Capture the cell that displays the provided text and extract its [x, y] central coordinate. 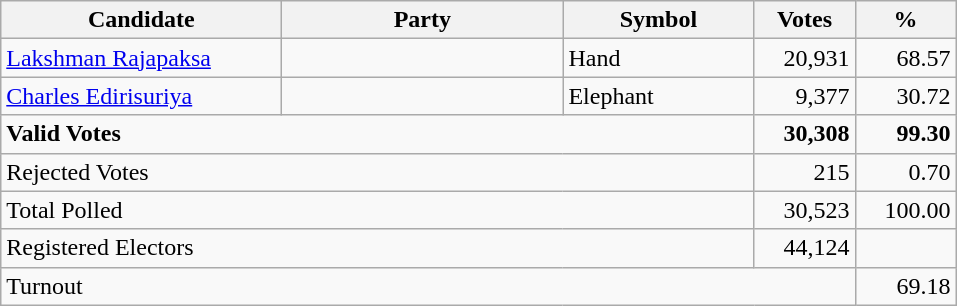
100.00 [906, 210]
Total Polled [378, 210]
9,377 [804, 96]
99.30 [906, 134]
Candidate [142, 20]
68.57 [906, 58]
0.70 [906, 172]
20,931 [804, 58]
44,124 [804, 248]
Hand [658, 58]
Turnout [428, 286]
30,523 [804, 210]
% [906, 20]
Votes [804, 20]
Rejected Votes [378, 172]
Registered Electors [378, 248]
Valid Votes [378, 134]
Charles Edirisuriya [142, 96]
Lakshman Rajapaksa [142, 58]
69.18 [906, 286]
215 [804, 172]
Symbol [658, 20]
Party [422, 20]
30,308 [804, 134]
30.72 [906, 96]
Elephant [658, 96]
